For the text-containing cell, return its midpoint in (X, Y) coordinate format. 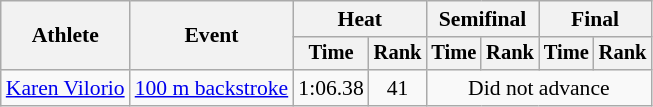
100 m backstroke (212, 88)
1:06.38 (330, 88)
Heat (360, 19)
Final (595, 19)
Athlete (66, 36)
Did not advance (538, 88)
Semifinal (482, 19)
41 (398, 88)
Karen Vilorio (66, 88)
Event (212, 36)
